From the cell containing the given text, extract its center point as [x, y] coordinate. 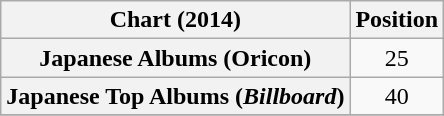
25 [397, 58]
40 [397, 96]
Japanese Albums (Oricon) [176, 58]
Position [397, 20]
Chart (2014) [176, 20]
Japanese Top Albums (Billboard) [176, 96]
